Scan for the cell matching the given text and deliver its [X, Y] coordinate at center. 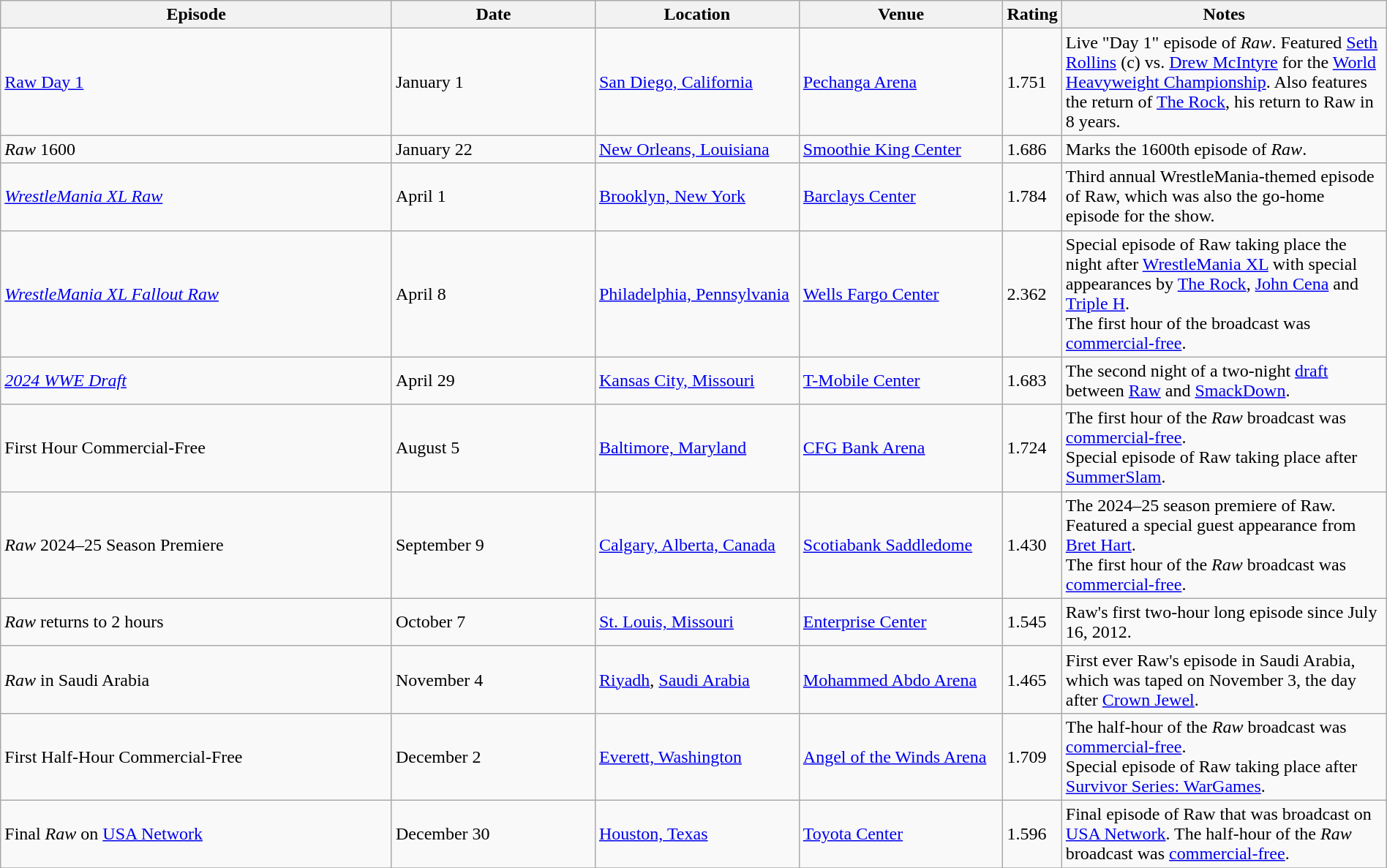
December 30 [493, 834]
Barclays Center [901, 197]
First ever Raw's episode in Saudi Arabia, which was taped on November 3, the day after Crown Jewel. [1224, 679]
1.430 [1032, 545]
Mohammed Abdo Arena [901, 679]
Toyota Center [901, 834]
Houston, Texas [696, 834]
January 1 [493, 82]
Pechanga Arena [901, 82]
Notes [1224, 15]
January 22 [493, 149]
St. Louis, Missouri [696, 622]
Kansas City, Missouri [696, 380]
WrestleMania XL Raw [196, 197]
1.545 [1032, 622]
Raw's first two-hour long episode since July 16, 2012. [1224, 622]
Final Raw on USA Network [196, 834]
Date [493, 15]
The 2024–25 season premiere of Raw.Featured a special guest appearance from Bret Hart.The first hour of the Raw broadcast was commercial-free. [1224, 545]
1.709 [1032, 756]
Enterprise Center [901, 622]
September 9 [493, 545]
Venue [901, 15]
CFG Bank Arena [901, 448]
Episode [196, 15]
First Hour Commercial-Free [196, 448]
The second night of a two-night draft between Raw and SmackDown. [1224, 380]
The first hour of the Raw broadcast was commercial-free.Special episode of Raw taking place after SummerSlam. [1224, 448]
Final episode of Raw that was broadcast on USA Network. The half-hour of the Raw broadcast was commercial-free. [1224, 834]
2.362 [1032, 294]
Raw Day 1 [196, 82]
1.784 [1032, 197]
Rating [1032, 15]
2024 WWE Draft [196, 380]
Scotiabank Saddledome [901, 545]
Brooklyn, New York [696, 197]
First Half-Hour Commercial-Free [196, 756]
April 29 [493, 380]
December 2 [493, 756]
Everett, Washington [696, 756]
T-Mobile Center [901, 380]
Raw 2024–25 Season Premiere [196, 545]
Riyadh, Saudi Arabia [696, 679]
Raw 1600 [196, 149]
August 5 [493, 448]
San Diego, California [696, 82]
1.683 [1032, 380]
The half-hour of the Raw broadcast was commercial-free.Special episode of Raw taking place after Survivor Series: WarGames. [1224, 756]
October 7 [493, 622]
New Orleans, Louisiana [696, 149]
April 1 [493, 197]
Calgary, Alberta, Canada [696, 545]
1.751 [1032, 82]
April 8 [493, 294]
Baltimore, Maryland [696, 448]
Raw returns to 2 hours [196, 622]
1.465 [1032, 679]
Angel of the Winds Arena [901, 756]
1.724 [1032, 448]
Wells Fargo Center [901, 294]
1.686 [1032, 149]
Philadelphia, Pennsylvania [696, 294]
Marks the 1600th episode of Raw. [1224, 149]
November 4 [493, 679]
Third annual WrestleMania-themed episode of Raw, which was also the go-home episode for the show. [1224, 197]
Location [696, 15]
Smoothie King Center [901, 149]
WrestleMania XL Fallout Raw [196, 294]
1.596 [1032, 834]
Raw in Saudi Arabia [196, 679]
